Capture the cell that displays the provided text and extract its [X, Y] central coordinate. 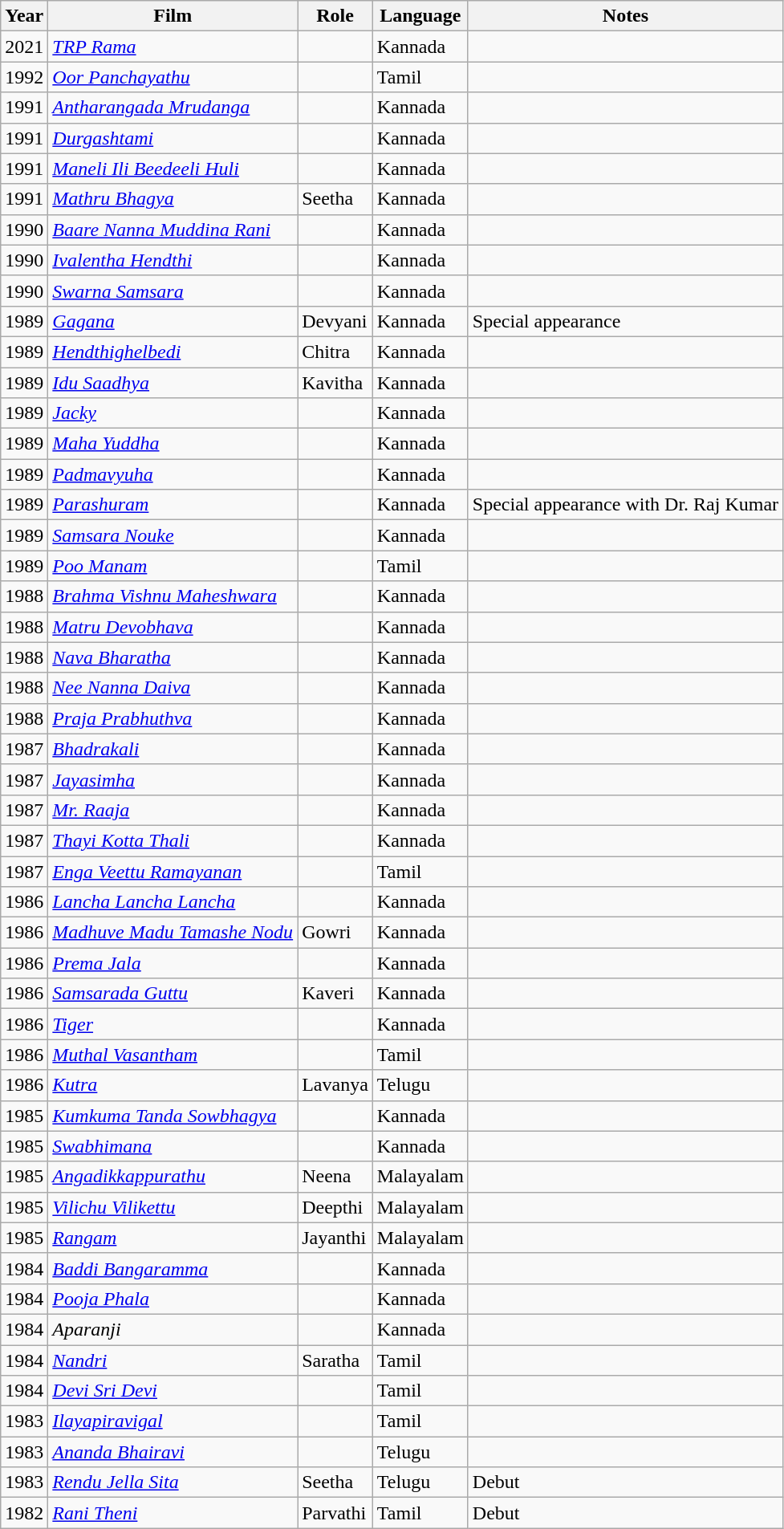
Role [335, 16]
Special appearance [625, 321]
2021 [24, 47]
Ilayapiravigal [173, 1421]
Ananda Bhairavi [173, 1452]
Nee Nanna Daiva [173, 688]
Mr. Raaja [173, 810]
Padmavyuha [173, 474]
Kutra [173, 1085]
Rendu Jella Sita [173, 1482]
Kavitha [335, 383]
Devyani [335, 321]
Tiger [173, 1024]
Deepthi [335, 1207]
Praja Prabhuthva [173, 718]
Aparanji [173, 1329]
Muthal Vasantham [173, 1055]
Baddi Bangaramma [173, 1268]
Lavanya [335, 1085]
Pooja Phala [173, 1299]
Gagana [173, 321]
Jayasimha [173, 779]
Durgashtami [173, 138]
Rani Theni [173, 1513]
Prema Jala [173, 963]
Swarna Samsara [173, 291]
Nava Bharatha [173, 657]
Devi Sri Devi [173, 1391]
Gowri [335, 933]
Matru Devobhava [173, 627]
Jayanthi [335, 1238]
Maneli Ili Beedeeli Huli [173, 169]
Oor Panchayathu [173, 77]
Kumkuma Tanda Sowbhagya [173, 1116]
Special appearance with Dr. Raj Kumar [625, 505]
Poo Manam [173, 566]
Parvathi [335, 1513]
Brahma Vishnu Maheshwara [173, 596]
Jacky [173, 413]
Madhuve Madu Tamashe Nodu [173, 933]
Baare Nanna Muddina Rani [173, 230]
Film [173, 16]
Notes [625, 16]
Saratha [335, 1360]
Samsarada Guttu [173, 994]
Thayi Kotta Thali [173, 840]
1992 [24, 77]
Idu Saadhya [173, 383]
Angadikkappurathu [173, 1177]
Nandri [173, 1360]
Kaveri [335, 994]
Parashuram [173, 505]
Hendthighelbedi [173, 352]
Year [24, 16]
TRP Rama [173, 47]
Lancha Lancha Lancha [173, 902]
Ivalentha Hendthi [173, 260]
Language [420, 16]
Bhadrakali [173, 749]
Enga Veettu Ramayanan [173, 871]
Mathru Bhagya [173, 199]
Samsara Nouke [173, 535]
Rangam [173, 1238]
Vilichu Vilikettu [173, 1207]
Neena [335, 1177]
Maha Yuddha [173, 444]
1982 [24, 1513]
Swabhimana [173, 1146]
Chitra [335, 352]
Antharangada Mrudanga [173, 108]
